Locate the cell with the specified text and output its (X, Y) center coordinate. 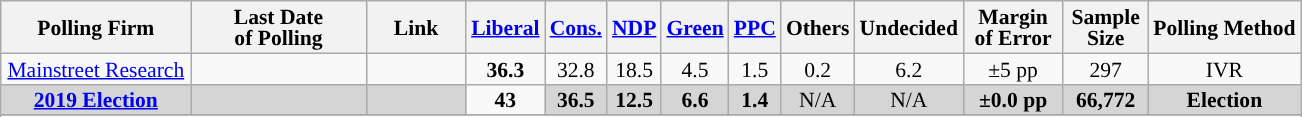
Liberal (505, 27)
Mainstreet Research (96, 68)
±5 pp (1013, 68)
Polling Firm (96, 27)
Green (694, 27)
PPC (755, 27)
Polling Method (1224, 27)
297 (1106, 68)
IVR (1224, 68)
66,772 (1106, 100)
6.2 (909, 68)
NDP (634, 27)
36.3 (505, 68)
Cons. (576, 27)
32.8 (576, 68)
1.4 (755, 100)
43 (505, 100)
18.5 (634, 68)
Election (1224, 100)
12.5 (634, 100)
Others (818, 27)
36.5 (576, 100)
Last Dateof Polling (278, 27)
1.5 (755, 68)
SampleSize (1106, 27)
4.5 (694, 68)
Link (416, 27)
Marginof Error (1013, 27)
±0.0 pp (1013, 100)
2019 Election (96, 100)
0.2 (818, 68)
Undecided (909, 27)
6.6 (694, 100)
